Scan for the cell matching the given text and deliver its (X, Y) coordinate at center. 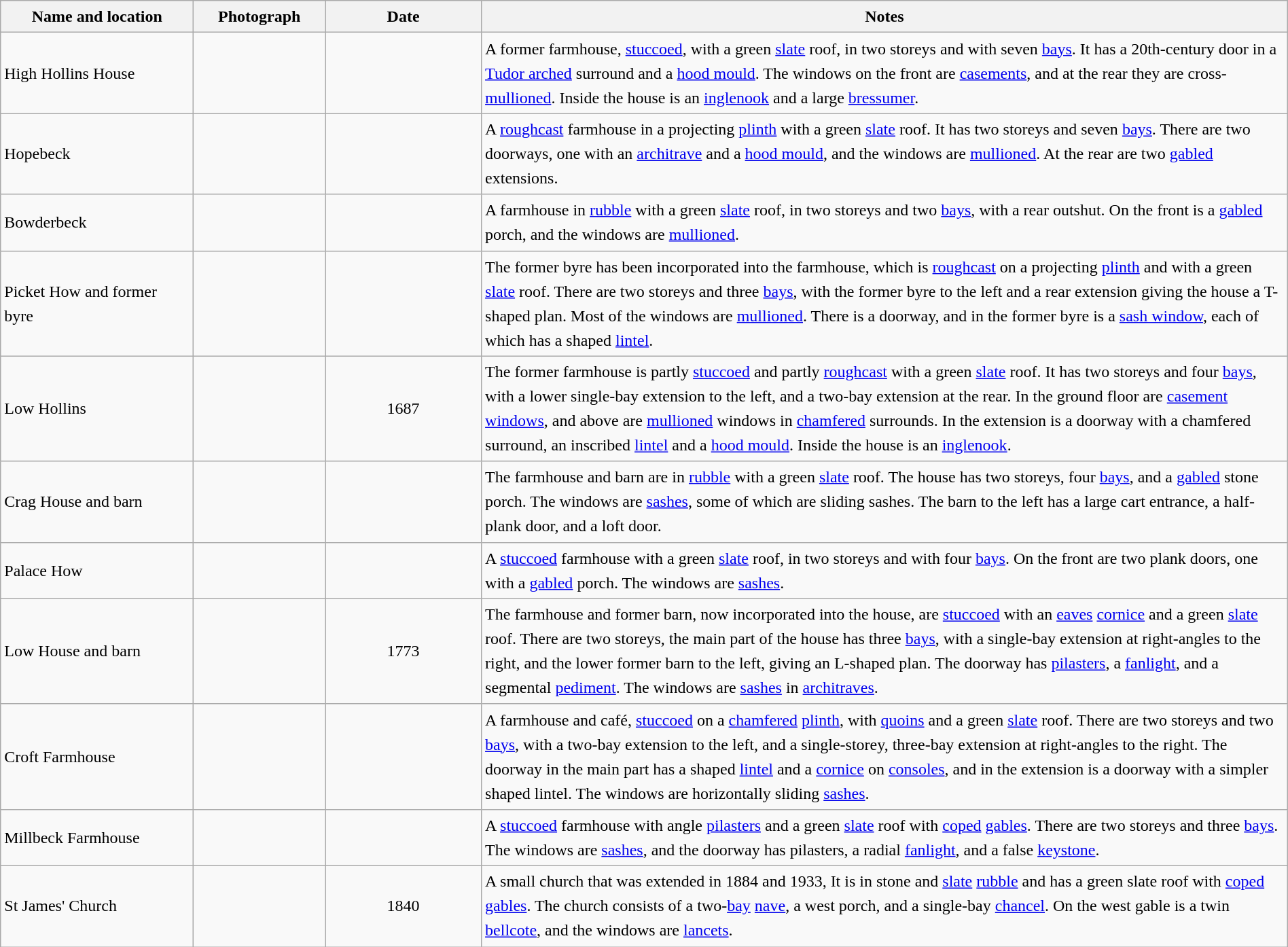
Millbeck Farmhouse (97, 837)
1773 (404, 651)
Name and location (97, 16)
Picket How and former byre (97, 303)
Croft Farmhouse (97, 757)
Palace How (97, 571)
Crag House and barn (97, 501)
St James' Church (97, 906)
1687 (404, 409)
Notes (884, 16)
Date (404, 16)
High Hollins House (97, 73)
1840 (404, 906)
Hopebeck (97, 154)
Low House and barn (97, 651)
Photograph (260, 16)
Bowderbeck (97, 223)
Low Hollins (97, 409)
